Determine the [X, Y] coordinate at the center of the cell enclosing the given text.  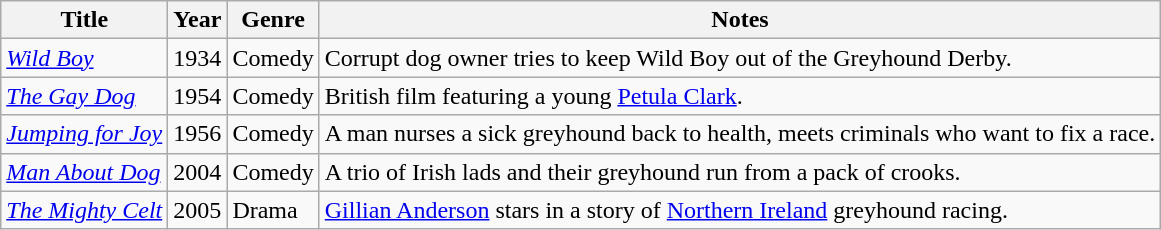
Gillian Anderson stars in a story of Northern Ireland greyhound racing. [740, 210]
2005 [198, 210]
A man nurses a sick greyhound back to health, meets criminals who want to fix a race. [740, 134]
Year [198, 20]
Wild Boy [84, 58]
1954 [198, 96]
1956 [198, 134]
The Gay Dog [84, 96]
British film featuring a young Petula Clark. [740, 96]
Title [84, 20]
Notes [740, 20]
Drama [273, 210]
Man About Dog [84, 172]
The Mighty Celt [84, 210]
Corrupt dog owner tries to keep Wild Boy out of the Greyhound Derby. [740, 58]
2004 [198, 172]
1934 [198, 58]
A trio of Irish lads and their greyhound run from a pack of crooks. [740, 172]
Genre [273, 20]
Jumping for Joy [84, 134]
